Return the (X, Y) coordinate for the center point of the cell that contains the specified text.  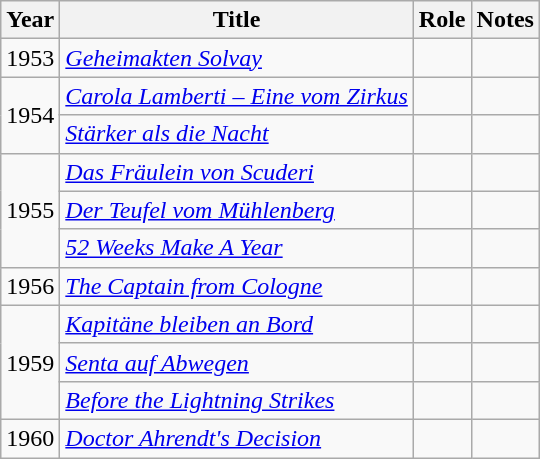
The Captain from Cologne (237, 286)
Title (237, 20)
52 Weeks Make A Year (237, 248)
Year (30, 20)
Role (442, 20)
Der Teufel vom Mühlenberg (237, 210)
Das Fräulein von Scuderi (237, 172)
Stärker als die Nacht (237, 134)
Notes (505, 20)
Carola Lamberti – Eine vom Zirkus (237, 96)
1960 (30, 438)
1956 (30, 286)
1955 (30, 210)
1954 (30, 115)
Doctor Ahrendt's Decision (237, 438)
1959 (30, 362)
Senta auf Abwegen (237, 362)
Before the Lightning Strikes (237, 400)
Kapitäne bleiben an Bord (237, 324)
Geheimakten Solvay (237, 58)
1953 (30, 58)
